Capture the cell that displays the provided text and extract its [X, Y] central coordinate. 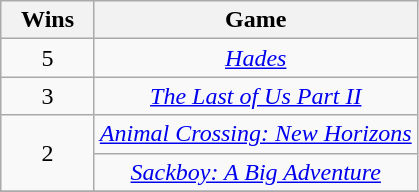
Animal Crossing: New Horizons [256, 134]
5 [48, 58]
Game [256, 20]
Wins [48, 20]
2 [48, 153]
Hades [256, 58]
The Last of Us Part II [256, 96]
Sackboy: A Big Adventure [256, 172]
3 [48, 96]
